Identify which cell holds the provided text, then report its [x, y] central coordinate. 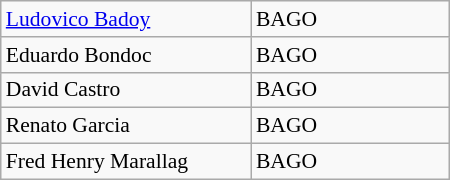
Eduardo Bondoc [126, 55]
Renato Garcia [126, 126]
Ludovico Badoy [126, 19]
Fred Henry Marallag [126, 162]
David Castro [126, 90]
